Scan for the cell matching the given text and deliver its (X, Y) coordinate at center. 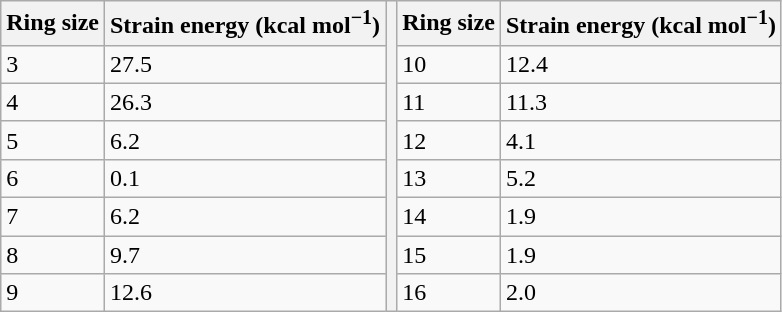
11 (449, 102)
12.4 (640, 64)
7 (53, 217)
12 (449, 140)
12.6 (244, 293)
3 (53, 64)
6 (53, 178)
5 (53, 140)
9 (53, 293)
11.3 (640, 102)
5.2 (640, 178)
26.3 (244, 102)
2.0 (640, 293)
16 (449, 293)
9.7 (244, 255)
4.1 (640, 140)
8 (53, 255)
0.1 (244, 178)
15 (449, 255)
14 (449, 217)
27.5 (244, 64)
10 (449, 64)
13 (449, 178)
4 (53, 102)
